Return (X, Y) of the center of cell containing provided text 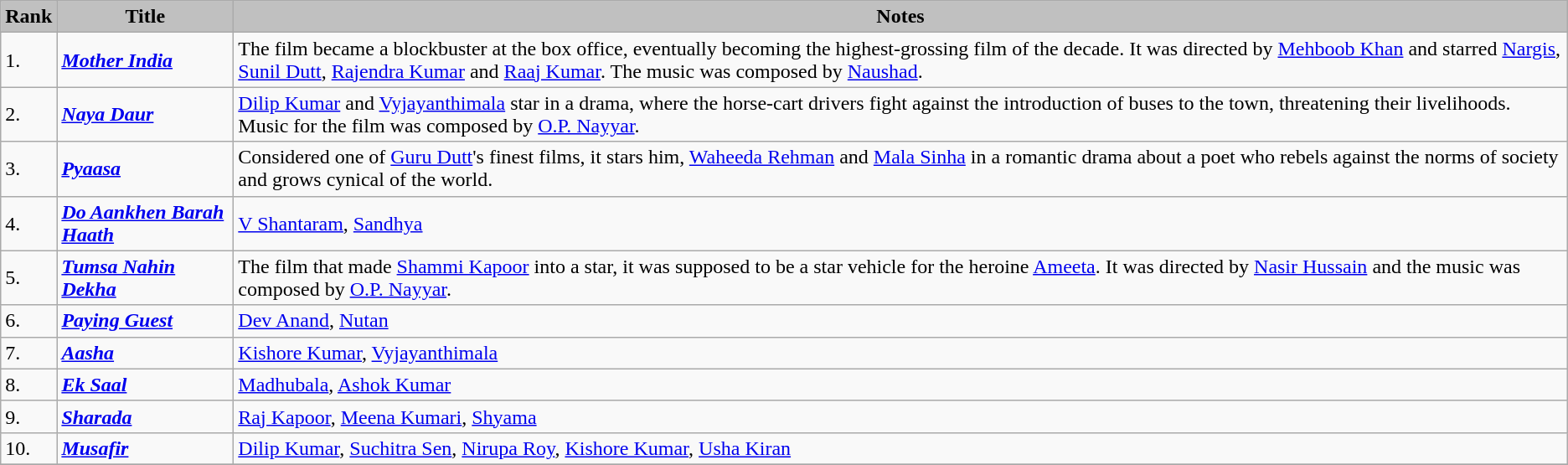
Mother India (146, 60)
Rank (28, 17)
Dev Anand, Nutan (900, 321)
Raj Kapoor, Meena Kumari, Shyama (900, 416)
Pyaasa (146, 169)
Sharada (146, 416)
Kishore Kumar, Vyjayanthimala (900, 353)
Tumsa Nahin Dekha (146, 278)
Musafir (146, 448)
Title (146, 17)
9. (28, 416)
Ek Saal (146, 385)
6. (28, 321)
Madhubala, Ashok Kumar (900, 385)
3. (28, 169)
Aasha (146, 353)
7. (28, 353)
Naya Daur (146, 114)
Dilip Kumar, Suchitra Sen, Nirupa Roy, Kishore Kumar, Usha Kiran (900, 448)
2. (28, 114)
8. (28, 385)
10. (28, 448)
Paying Guest (146, 321)
4. (28, 223)
V Shantaram, Sandhya (900, 223)
5. (28, 278)
Notes (900, 17)
Do Aankhen Barah Haath (146, 223)
1. (28, 60)
